From the cell containing the given text, extract its center point as (X, Y) coordinate. 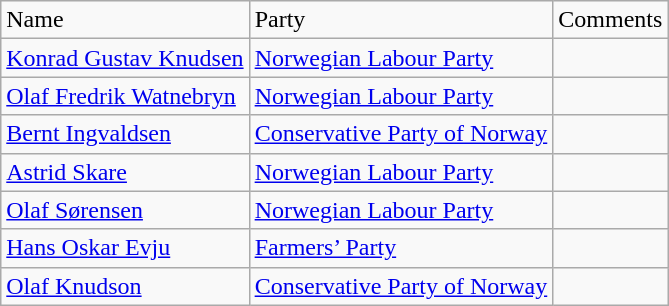
Hans Oskar Evju (125, 248)
Bernt Ingvaldsen (125, 134)
Comments (610, 20)
Farmers’ Party (401, 248)
Party (401, 20)
Name (125, 20)
Astrid Skare (125, 172)
Olaf Fredrik Watnebryn (125, 96)
Olaf Knudson (125, 286)
Olaf Sørensen (125, 210)
Konrad Gustav Knudsen (125, 58)
